Output the (X, Y) coordinate of the center of the cell containing the given text.  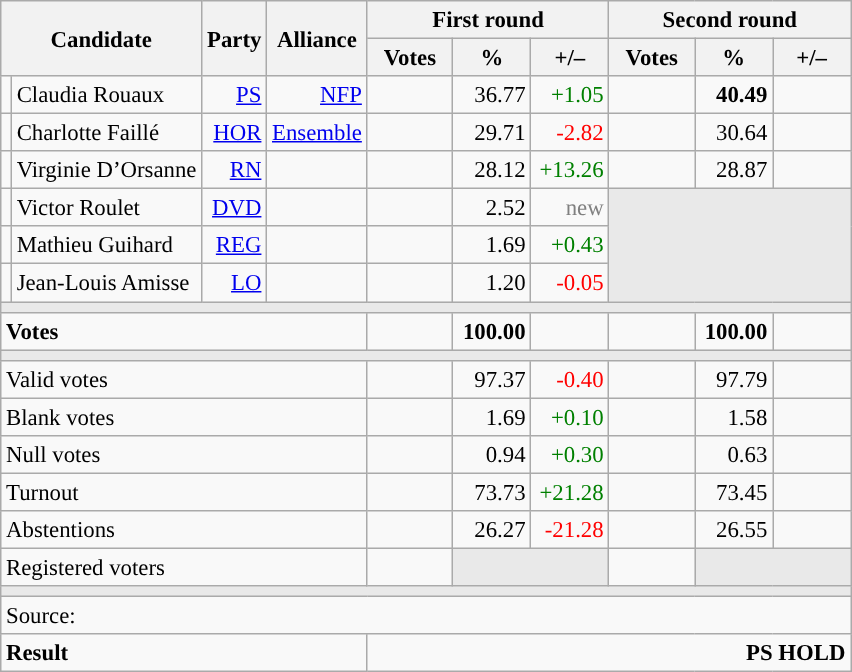
2.52 (492, 208)
DVD (234, 208)
+0.10 (570, 417)
-0.05 (570, 283)
Source: (426, 616)
26.27 (492, 530)
Charlotte Faillé (106, 133)
PS HOLD (609, 653)
+13.26 (570, 170)
RN (234, 170)
29.71 (492, 133)
-0.40 (570, 379)
Abstentions (184, 530)
Second round (730, 20)
LO (234, 283)
Valid votes (184, 379)
Ensemble (317, 133)
First round (488, 20)
0.94 (492, 455)
Result (184, 653)
36.77 (492, 95)
PS (234, 95)
-2.82 (570, 133)
Claudia Rouaux (106, 95)
Null votes (184, 455)
Mathieu Guihard (106, 245)
+1.05 (570, 95)
Blank votes (184, 417)
Virginie D’Orsanne (106, 170)
0.63 (734, 455)
97.79 (734, 379)
Candidate (102, 38)
1.58 (734, 417)
28.87 (734, 170)
73.45 (734, 492)
Party (234, 38)
NFP (317, 95)
30.64 (734, 133)
97.37 (492, 379)
40.49 (734, 95)
26.55 (734, 530)
Jean-Louis Amisse (106, 283)
73.73 (492, 492)
1.20 (492, 283)
new (570, 208)
Registered voters (184, 567)
+0.30 (570, 455)
HOR (234, 133)
+0.43 (570, 245)
Victor Roulet (106, 208)
Alliance (317, 38)
28.12 (492, 170)
REG (234, 245)
+21.28 (570, 492)
Turnout (184, 492)
-21.28 (570, 530)
